Detect which cell encompasses the target text, then output its (X, Y) center coordinate. 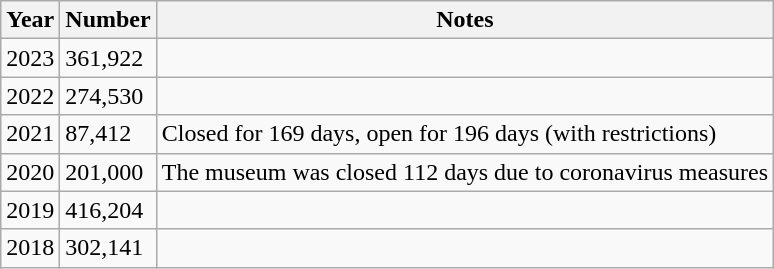
Year (30, 20)
2021 (30, 134)
416,204 (108, 210)
2019 (30, 210)
2020 (30, 172)
Closed for 169 days, open for 196 days (with restrictions) (464, 134)
2022 (30, 96)
Notes (464, 20)
2023 (30, 58)
361,922 (108, 58)
201,000 (108, 172)
87,412 (108, 134)
2018 (30, 248)
302,141 (108, 248)
The museum was closed 112 days due to coronavirus measures (464, 172)
Number (108, 20)
274,530 (108, 96)
